Capture the cell that displays the provided text and extract its (X, Y) central coordinate. 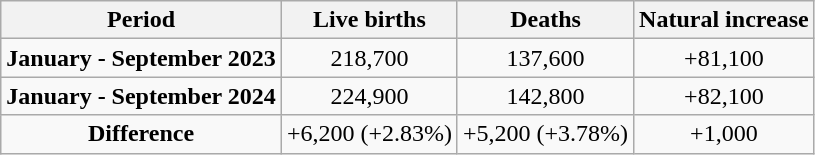
Natural increase (724, 20)
Difference (142, 134)
January - September 2024 (142, 96)
+1,000 (724, 134)
January - September 2023 (142, 58)
Period (142, 20)
224,900 (369, 96)
+81,100 (724, 58)
+82,100 (724, 96)
Deaths (545, 20)
+6,200 (+2.83%) (369, 134)
218,700 (369, 58)
142,800 (545, 96)
+5,200 (+3.78%) (545, 134)
137,600 (545, 58)
Live births (369, 20)
